Find where the given text appears and provide that cell's center as (x, y) coordinate. 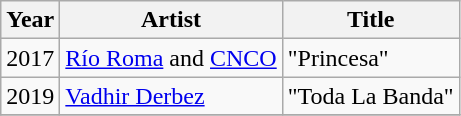
2017 (30, 58)
2019 (30, 96)
"Princesa" (370, 58)
Year (30, 20)
Title (370, 20)
Río Roma and CNCO (171, 58)
"Toda La Banda" (370, 96)
Vadhir Derbez (171, 96)
Artist (171, 20)
